Find where the given text appears and provide that cell's center as [x, y] coordinate. 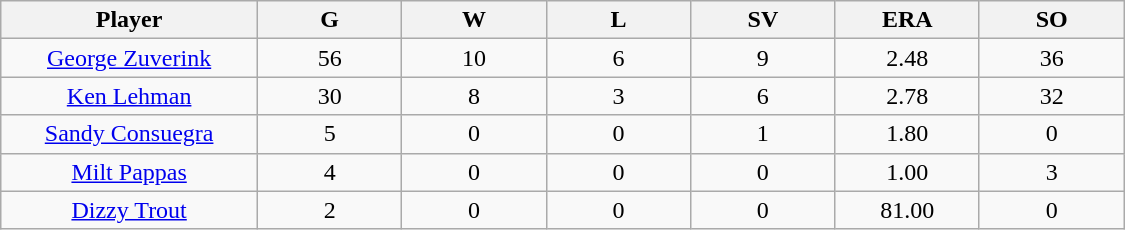
1.00 [907, 172]
W [474, 20]
ERA [907, 20]
81.00 [907, 210]
8 [474, 96]
George Zuverink [130, 58]
10 [474, 58]
9 [763, 58]
G [329, 20]
Sandy Consuegra [130, 134]
30 [329, 96]
36 [1052, 58]
2.78 [907, 96]
Dizzy Trout [130, 210]
4 [329, 172]
Ken Lehman [130, 96]
Milt Pappas [130, 172]
L [618, 20]
5 [329, 134]
Player [130, 20]
SV [763, 20]
2 [329, 210]
32 [1052, 96]
1.80 [907, 134]
56 [329, 58]
2.48 [907, 58]
1 [763, 134]
SO [1052, 20]
